Scan for the cell matching the given text and deliver its (x, y) coordinate at center. 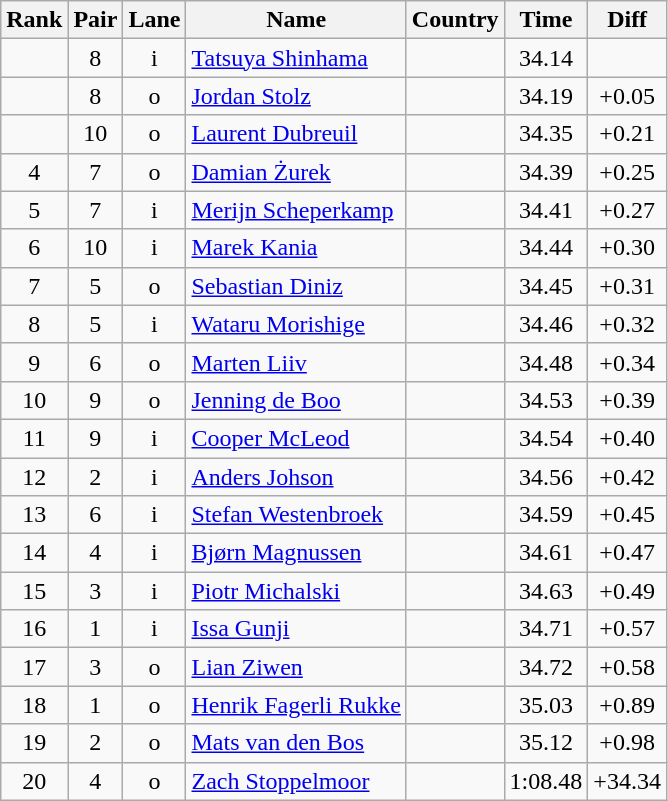
Laurent Dubreuil (296, 134)
34.48 (546, 362)
+0.31 (628, 286)
34.19 (546, 96)
+0.30 (628, 248)
+0.42 (628, 477)
34.44 (546, 248)
Bjørn Magnussen (296, 553)
Stefan Westenbroek (296, 515)
Henrik Fagerli Rukke (296, 705)
Piotr Michalski (296, 591)
34.59 (546, 515)
18 (34, 705)
34.53 (546, 400)
Diff (628, 20)
Wataru Morishige (296, 324)
12 (34, 477)
1:08.48 (546, 781)
14 (34, 553)
Marten Liiv (296, 362)
34.61 (546, 553)
Merijn Scheperkamp (296, 210)
+34.34 (628, 781)
Cooper McLeod (296, 438)
17 (34, 667)
+0.05 (628, 96)
34.54 (546, 438)
Mats van den Bos (296, 743)
15 (34, 591)
34.41 (546, 210)
+0.47 (628, 553)
35.12 (546, 743)
34.39 (546, 172)
Lane (154, 20)
34.72 (546, 667)
+0.25 (628, 172)
Time (546, 20)
Jordan Stolz (296, 96)
Tatsuya Shinhama (296, 58)
Zach Stoppelmoor (296, 781)
16 (34, 629)
19 (34, 743)
Sebastian Diniz (296, 286)
+0.57 (628, 629)
Rank (34, 20)
+0.39 (628, 400)
+0.40 (628, 438)
Name (296, 20)
34.35 (546, 134)
34.14 (546, 58)
13 (34, 515)
35.03 (546, 705)
+0.58 (628, 667)
Country (455, 20)
+0.89 (628, 705)
+0.32 (628, 324)
+0.34 (628, 362)
Anders Johson (296, 477)
+0.49 (628, 591)
+0.98 (628, 743)
Lian Ziwen (296, 667)
Issa Gunji (296, 629)
34.63 (546, 591)
11 (34, 438)
34.46 (546, 324)
34.45 (546, 286)
Pair (96, 20)
Jenning de Boo (296, 400)
Damian Żurek (296, 172)
+0.21 (628, 134)
34.71 (546, 629)
Marek Kania (296, 248)
34.56 (546, 477)
+0.27 (628, 210)
+0.45 (628, 515)
20 (34, 781)
